Return (x, y) of the center of cell containing provided text 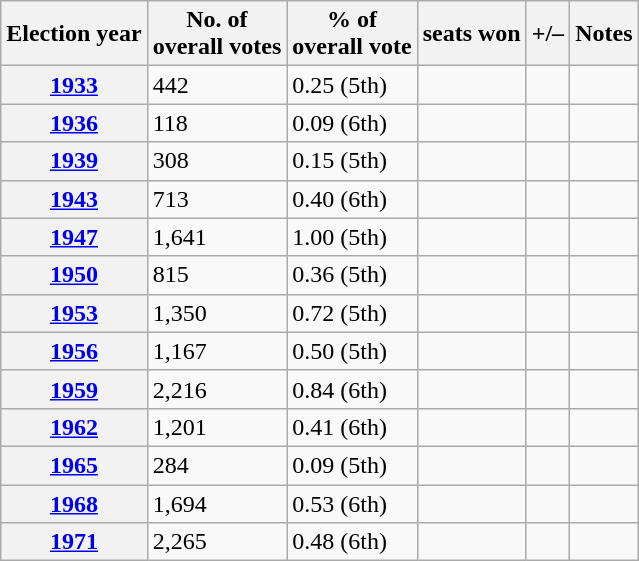
1965 (74, 465)
1933 (74, 85)
0.50 (5th) (352, 351)
0.48 (6th) (352, 542)
0.25 (5th) (352, 85)
0.40 (6th) (352, 199)
1950 (74, 275)
Election year (74, 34)
0.41 (6th) (352, 427)
284 (217, 465)
1956 (74, 351)
1,641 (217, 237)
815 (217, 275)
2,216 (217, 389)
1968 (74, 503)
713 (217, 199)
0.36 (5th) (352, 275)
1,350 (217, 313)
0.09 (6th) (352, 123)
1936 (74, 123)
1953 (74, 313)
1,201 (217, 427)
1939 (74, 161)
0.72 (5th) (352, 313)
1947 (74, 237)
seats won (472, 34)
1,167 (217, 351)
0.09 (5th) (352, 465)
1.00 (5th) (352, 237)
No. ofoverall votes (217, 34)
Notes (604, 34)
1,694 (217, 503)
1962 (74, 427)
1959 (74, 389)
442 (217, 85)
0.53 (6th) (352, 503)
1943 (74, 199)
0.84 (6th) (352, 389)
1971 (74, 542)
+/– (548, 34)
308 (217, 161)
2,265 (217, 542)
118 (217, 123)
0.15 (5th) (352, 161)
% ofoverall vote (352, 34)
